Scan for the cell matching the given text and deliver its (X, Y) coordinate at center. 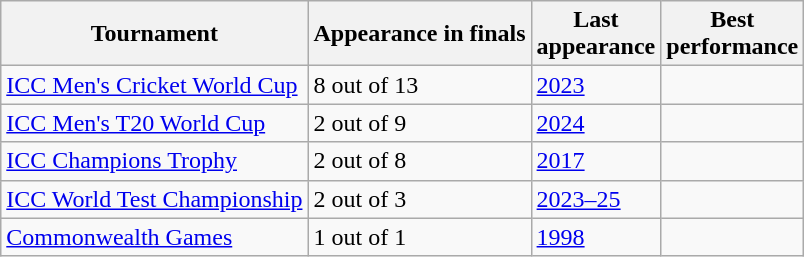
Bestperformance (732, 34)
2023–25 (596, 199)
2 out of 3 (420, 199)
ICC World Test Championship (154, 199)
Lastappearance (596, 34)
2023 (596, 85)
8 out of 13 (420, 85)
Appearance in finals (420, 34)
ICC Men's T20 World Cup (154, 123)
Commonwealth Games (154, 237)
2024 (596, 123)
Tournament (154, 34)
2 out of 8 (420, 161)
ICC Champions Trophy (154, 161)
2017 (596, 161)
1 out of 1 (420, 237)
ICC Men's Cricket World Cup (154, 85)
1998 (596, 237)
2 out of 9 (420, 123)
